Locate the cell with the specified text and output its (x, y) center coordinate. 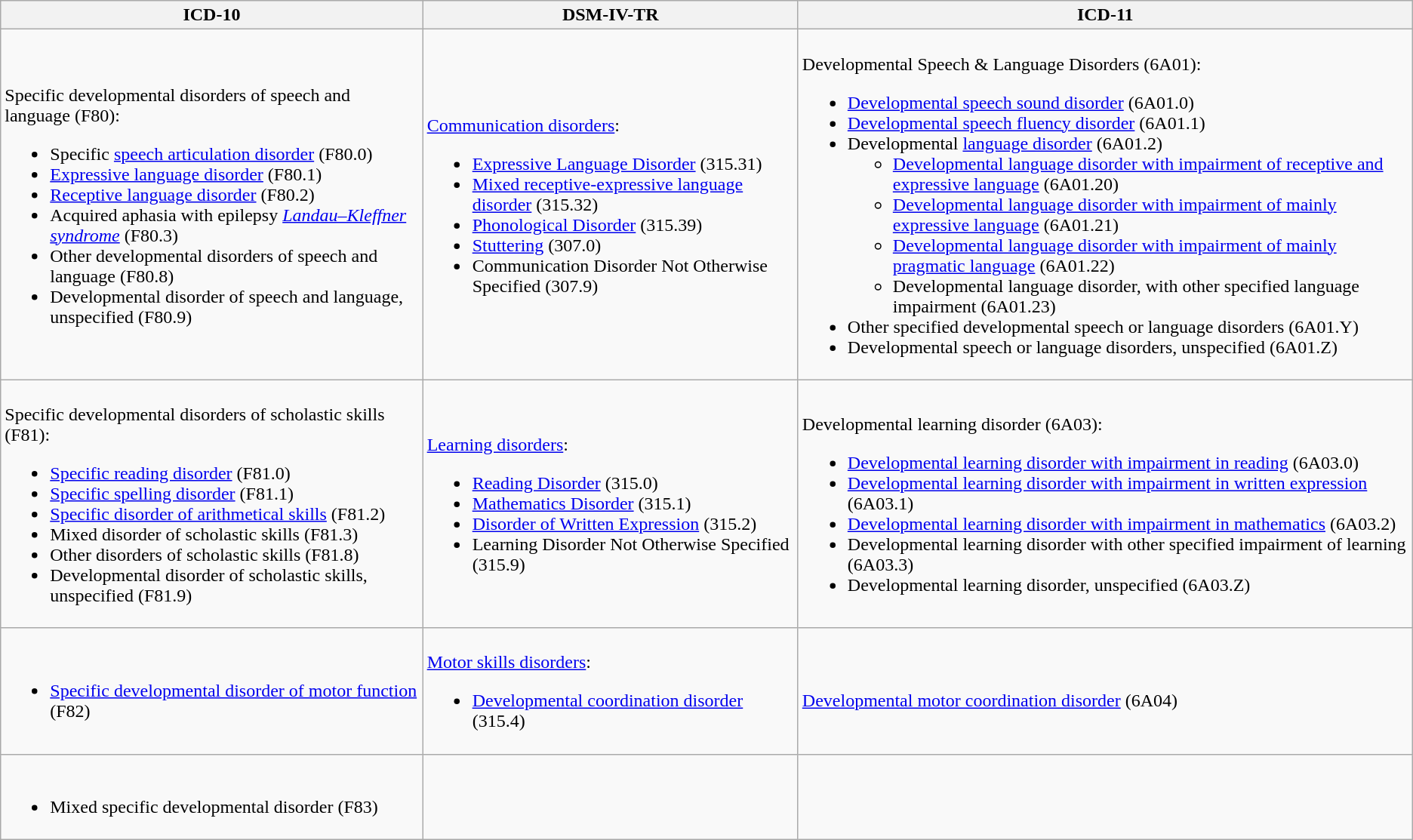
ICD-11 (1105, 15)
ICD-10 (211, 15)
Specific developmental disorder of motor function (F82) (211, 691)
Motor skills disorders:Developmental coordination disorder (315.4) (610, 691)
DSM-IV-TR (610, 15)
Mixed specific developmental disorder (F83) (211, 797)
Developmental motor coordination disorder (6A04) (1105, 691)
